Output the [X, Y] coordinate of the center of the cell containing the given text.  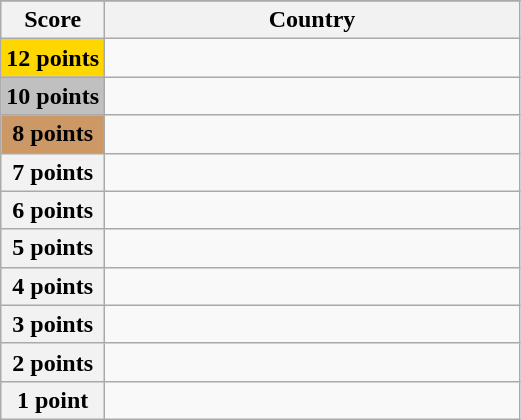
4 points [53, 286]
6 points [53, 210]
12 points [53, 58]
10 points [53, 96]
2 points [53, 362]
Score [53, 20]
1 point [53, 400]
Country [312, 20]
7 points [53, 172]
5 points [53, 248]
8 points [53, 134]
3 points [53, 324]
